Capture the cell that displays the provided text and extract its [X, Y] central coordinate. 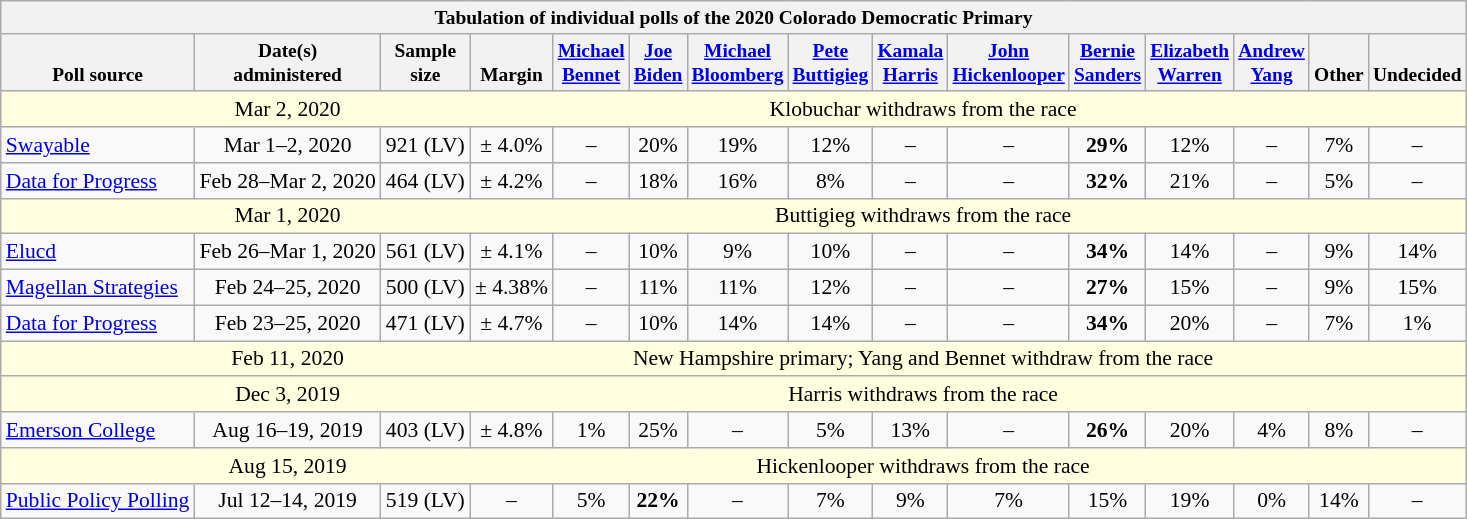
Mar 2, 2020 [287, 110]
JohnHickenlooper [1009, 62]
Tabulation of individual polls of the 2020 Colorado Democratic Primary [734, 18]
Margin [512, 62]
Emerson College [98, 430]
Harris withdraws from the race [924, 395]
921 (LV) [426, 145]
Poll source [98, 62]
27% [1107, 288]
4% [1272, 430]
± 4.1% [512, 252]
Mar 1–2, 2020 [287, 145]
Hickenlooper withdraws from the race [924, 466]
± 4.0% [512, 145]
29% [1107, 145]
Mar 1, 2020 [287, 216]
26% [1107, 430]
Feb 24–25, 2020 [287, 288]
471 (LV) [426, 323]
561 (LV) [426, 252]
Buttigieg withdraws from the race [924, 216]
Swayable [98, 145]
PeteButtigieg [830, 62]
22% [658, 501]
Public Policy Polling [98, 501]
KamalaHarris [910, 62]
ElizabethWarren [1190, 62]
Date(s)administered [287, 62]
403 (LV) [426, 430]
Jul 12–14, 2019 [287, 501]
Undecided [1417, 62]
Feb 28–Mar 2, 2020 [287, 181]
MichaelBloomberg [738, 62]
500 (LV) [426, 288]
Dec 3, 2019 [287, 395]
BernieSanders [1107, 62]
New Hampshire primary; Yang and Bennet withdraw from the race [924, 359]
13% [910, 430]
Elucd [98, 252]
Magellan Strategies [98, 288]
± 4.2% [512, 181]
± 4.8% [512, 430]
MichaelBennet [591, 62]
Feb 23–25, 2020 [287, 323]
0% [1272, 501]
16% [738, 181]
Aug 15, 2019 [287, 466]
Other [1338, 62]
519 (LV) [426, 501]
Samplesize [426, 62]
JoeBiden [658, 62]
Feb 26–Mar 1, 2020 [287, 252]
Feb 11, 2020 [287, 359]
32% [1107, 181]
AndrewYang [1272, 62]
464 (LV) [426, 181]
18% [658, 181]
25% [658, 430]
± 4.38% [512, 288]
Aug 16–19, 2019 [287, 430]
± 4.7% [512, 323]
Klobuchar withdraws from the race [924, 110]
21% [1190, 181]
